Scan for the cell matching the given text and deliver its [x, y] coordinate at center. 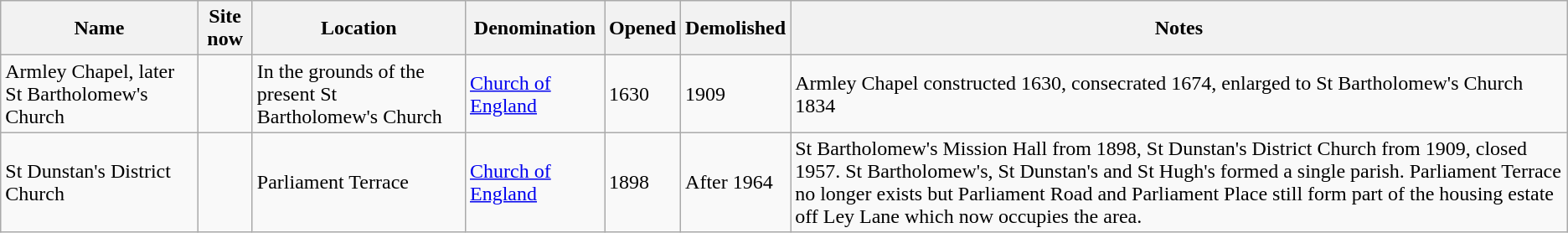
Demolished [735, 28]
St Dunstan's District Church [99, 183]
1898 [643, 183]
In the grounds of the present St Bartholomew's Church [358, 94]
Notes [1179, 28]
Opened [643, 28]
After 1964 [735, 183]
1909 [735, 94]
Site now [224, 28]
Location [358, 28]
Denomination [534, 28]
Name [99, 28]
Armley Chapel, later St Bartholomew's Church [99, 94]
Parliament Terrace [358, 183]
1630 [643, 94]
Armley Chapel constructed 1630, consecrated 1674, enlarged to St Bartholomew's Church 1834 [1179, 94]
